Locate the cell with the specified text and output its (x, y) center coordinate. 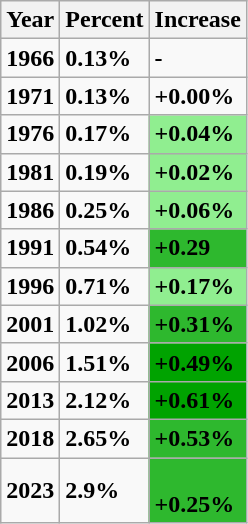
+0.53% (198, 438)
2013 (30, 400)
0.25% (104, 210)
2018 (30, 438)
+0.61% (198, 400)
0.17% (104, 134)
+0.02% (198, 172)
2.9% (104, 490)
1991 (30, 248)
Year (30, 20)
1.51% (104, 362)
+0.00% (198, 96)
1996 (30, 286)
Percent (104, 20)
1971 (30, 96)
2.12% (104, 400)
2023 (30, 490)
2.65% (104, 438)
0.19% (104, 172)
0.54% (104, 248)
+0.04% (198, 134)
+0.29 (198, 248)
- (198, 58)
+0.06% (198, 210)
1976 (30, 134)
2006 (30, 362)
2001 (30, 324)
0.71% (104, 286)
+0.25% (198, 490)
1986 (30, 210)
+0.17% (198, 286)
+0.31% (198, 324)
+0.49% (198, 362)
1981 (30, 172)
Increase (198, 20)
1.02% (104, 324)
1966 (30, 58)
